For the text-containing cell, return its midpoint in (x, y) coordinate format. 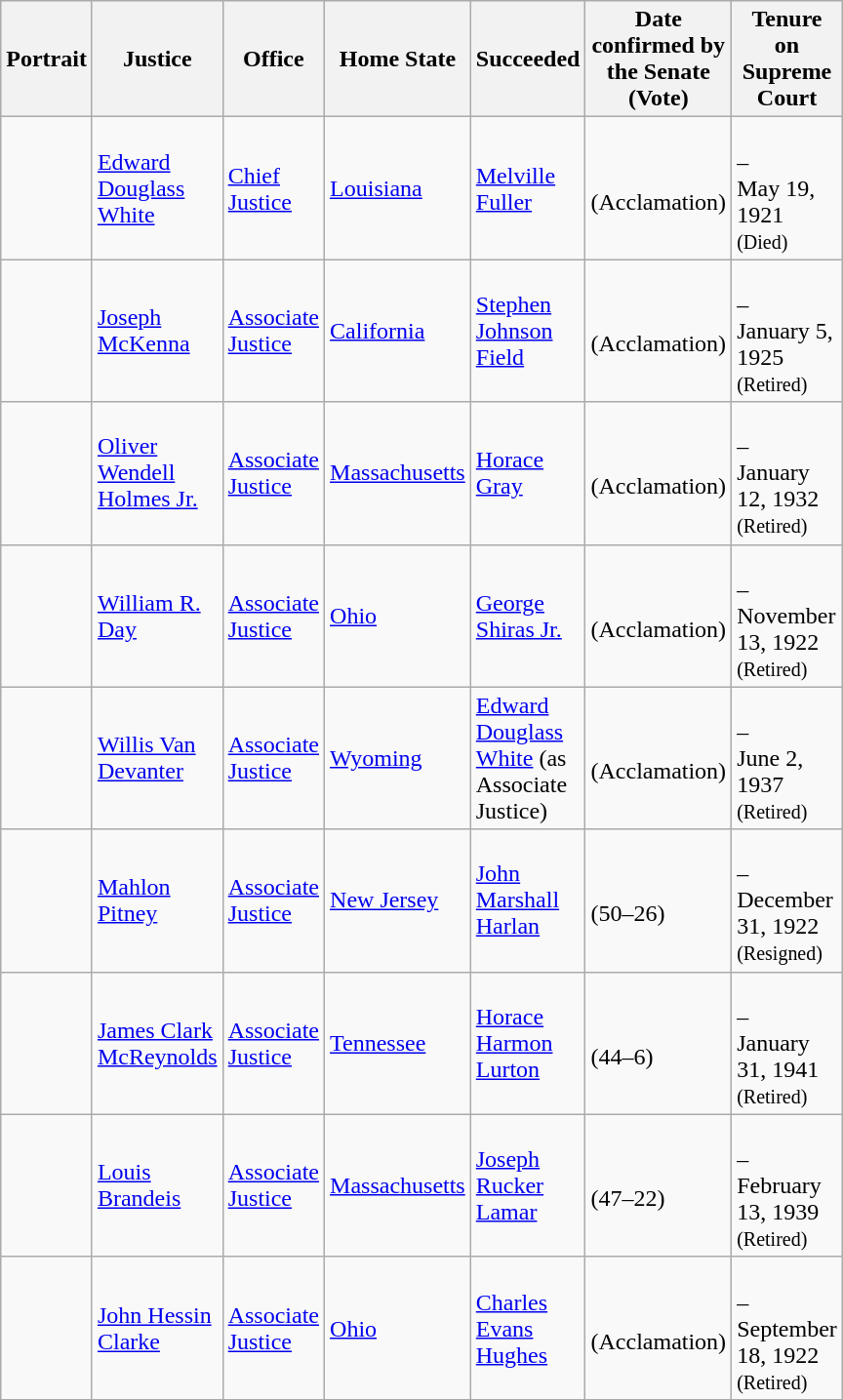
Edward Douglass White (as Associate Justice) (528, 758)
(44–6) (659, 1043)
George Shiras Jr. (528, 616)
William R. Day (157, 616)
Office (273, 59)
Horace Gray (528, 473)
(50–26) (659, 900)
Succeeded (528, 59)
Tenure on Supreme Court (787, 59)
Justice (157, 59)
James Clark McReynolds (157, 1043)
Louis Brandeis (157, 1185)
Melville Fuller (528, 188)
Charles Evans Hughes (528, 1328)
–September 18, 1922(Retired) (787, 1328)
–May 19, 1921(Died) (787, 188)
–December 31, 1922(Resigned) (787, 900)
Stephen Johnson Field (528, 331)
–January 5, 1925(Retired) (787, 331)
(47–22) (659, 1185)
–January 12, 1932(Retired) (787, 473)
Willis Van Devanter (157, 758)
John Hessin Clarke (157, 1328)
Mahlon Pitney (157, 900)
Chief Justice (273, 188)
Date confirmed by the Senate(Vote) (659, 59)
California (398, 331)
Portrait (47, 59)
New Jersey (398, 900)
Louisiana (398, 188)
Horace Harmon Lurton (528, 1043)
Edward Douglass White (157, 188)
Oliver Wendell Holmes Jr. (157, 473)
–February 13, 1939(Retired) (787, 1185)
Joseph McKenna (157, 331)
Joseph Rucker Lamar (528, 1185)
Home State (398, 59)
Tennessee (398, 1043)
–June 2, 1937(Retired) (787, 758)
Wyoming (398, 758)
–November 13, 1922(Retired) (787, 616)
–January 31, 1941(Retired) (787, 1043)
John Marshall Harlan (528, 900)
